Pinpoint the cell where the given text exists, returning its (X, Y) midpoint coordinate. 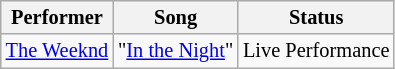
Performer (57, 17)
Song (176, 17)
Status (316, 17)
The Weeknd (57, 51)
"In the Night" (176, 51)
Live Performance (316, 51)
